Provide the (X, Y) coordinate of the cell's center where the given text is located.  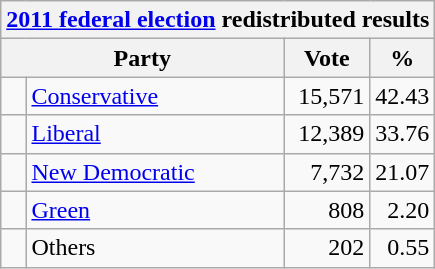
33.76 (402, 134)
12,389 (327, 134)
Green (155, 210)
New Democratic (155, 172)
2011 federal election redistributed results (218, 20)
42.43 (402, 96)
Others (155, 248)
7,732 (327, 172)
Party (142, 58)
0.55 (402, 248)
Vote (327, 58)
% (402, 58)
Liberal (155, 134)
15,571 (327, 96)
21.07 (402, 172)
2.20 (402, 210)
Conservative (155, 96)
202 (327, 248)
808 (327, 210)
